From the cell containing the given text, extract its center point as [x, y] coordinate. 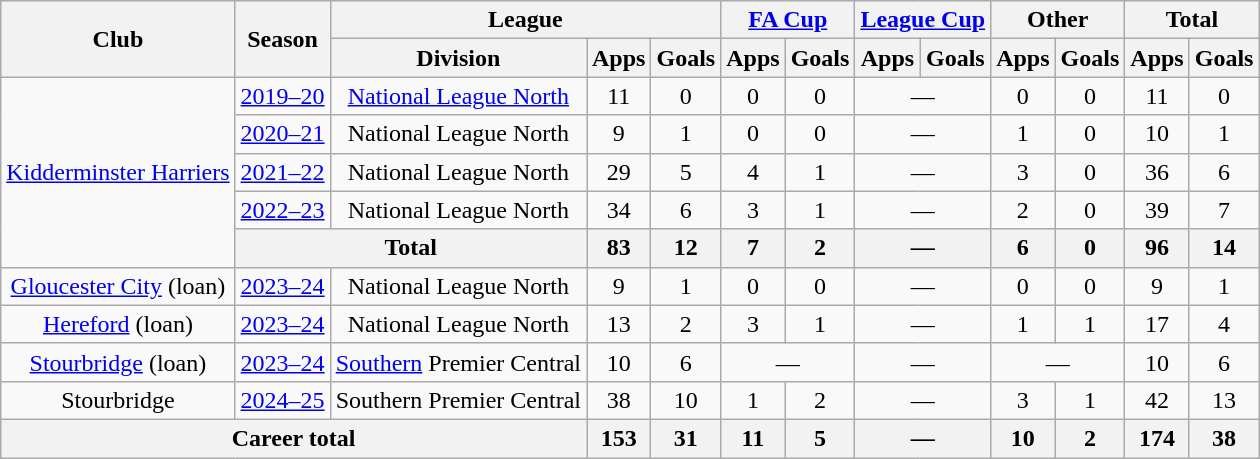
2024–25 [282, 400]
League Cup [923, 20]
Season [282, 39]
Gloucester City (loan) [118, 286]
83 [618, 248]
2019–20 [282, 96]
12 [686, 248]
153 [618, 438]
2022–23 [282, 210]
39 [1157, 210]
League [526, 20]
31 [686, 438]
42 [1157, 400]
Division [458, 58]
17 [1157, 324]
Career total [294, 438]
36 [1157, 172]
Club [118, 39]
Other [1058, 20]
Stourbridge [118, 400]
2021–22 [282, 172]
Hereford (loan) [118, 324]
2020–21 [282, 134]
Kidderminster Harriers [118, 172]
174 [1157, 438]
34 [618, 210]
FA Cup [788, 20]
Stourbridge (loan) [118, 362]
14 [1224, 248]
29 [618, 172]
96 [1157, 248]
